From the cell containing the given text, extract its center point as (x, y) coordinate. 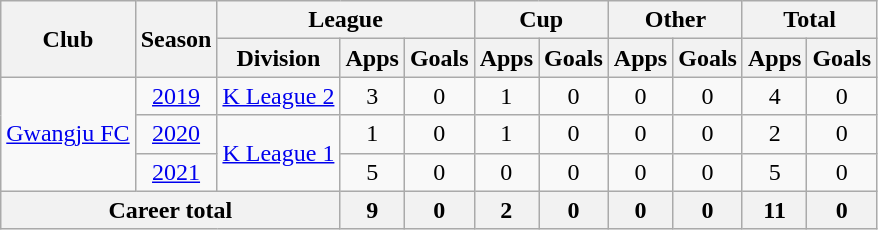
9 (372, 210)
League (346, 20)
Season (176, 39)
4 (774, 96)
Gwangju FC (68, 134)
Other (675, 20)
K League 1 (278, 153)
Cup (541, 20)
Club (68, 39)
3 (372, 96)
2019 (176, 96)
K League 2 (278, 96)
2020 (176, 134)
Total (809, 20)
Career total (170, 210)
11 (774, 210)
Division (278, 58)
2021 (176, 172)
